Provide the (x, y) coordinate of the cell's center where the given text is located.  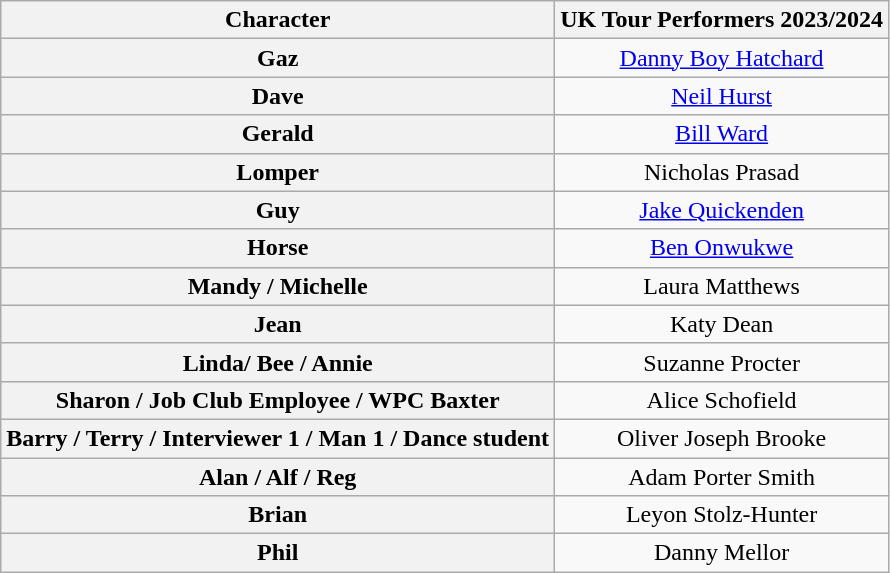
Guy (278, 210)
Bill Ward (722, 134)
Alice Schofield (722, 400)
Phil (278, 553)
UK Tour Performers 2023/2024 (722, 20)
Barry / Terry / Interviewer 1 / Man 1 / Dance student (278, 438)
Lomper (278, 172)
Neil Hurst (722, 96)
Jean (278, 324)
Danny Mellor (722, 553)
Dave (278, 96)
Gaz (278, 58)
Character (278, 20)
Suzanne Procter (722, 362)
Leyon Stolz-Hunter (722, 515)
Katy Dean (722, 324)
Ben Onwukwe (722, 248)
Mandy / Michelle (278, 286)
Brian (278, 515)
Linda/ Bee / Annie (278, 362)
Adam Porter Smith (722, 477)
Jake Quickenden (722, 210)
Oliver Joseph Brooke (722, 438)
Laura Matthews (722, 286)
Danny Boy Hatchard (722, 58)
Nicholas Prasad (722, 172)
Horse (278, 248)
Alan / Alf / Reg (278, 477)
Gerald (278, 134)
Sharon / Job Club Employee / WPC Baxter (278, 400)
